Extract the [x, y] coordinate from the center of the cell holding the provided text.  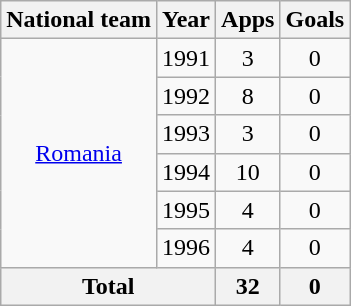
8 [248, 96]
1993 [186, 134]
Total [108, 286]
Apps [248, 20]
1995 [186, 210]
1991 [186, 58]
Goals [315, 20]
10 [248, 172]
32 [248, 286]
1994 [186, 172]
1992 [186, 96]
National team [79, 20]
1996 [186, 248]
Year [186, 20]
Romania [79, 153]
